Return the [X, Y] coordinate for the center point of the cell that contains the specified text.  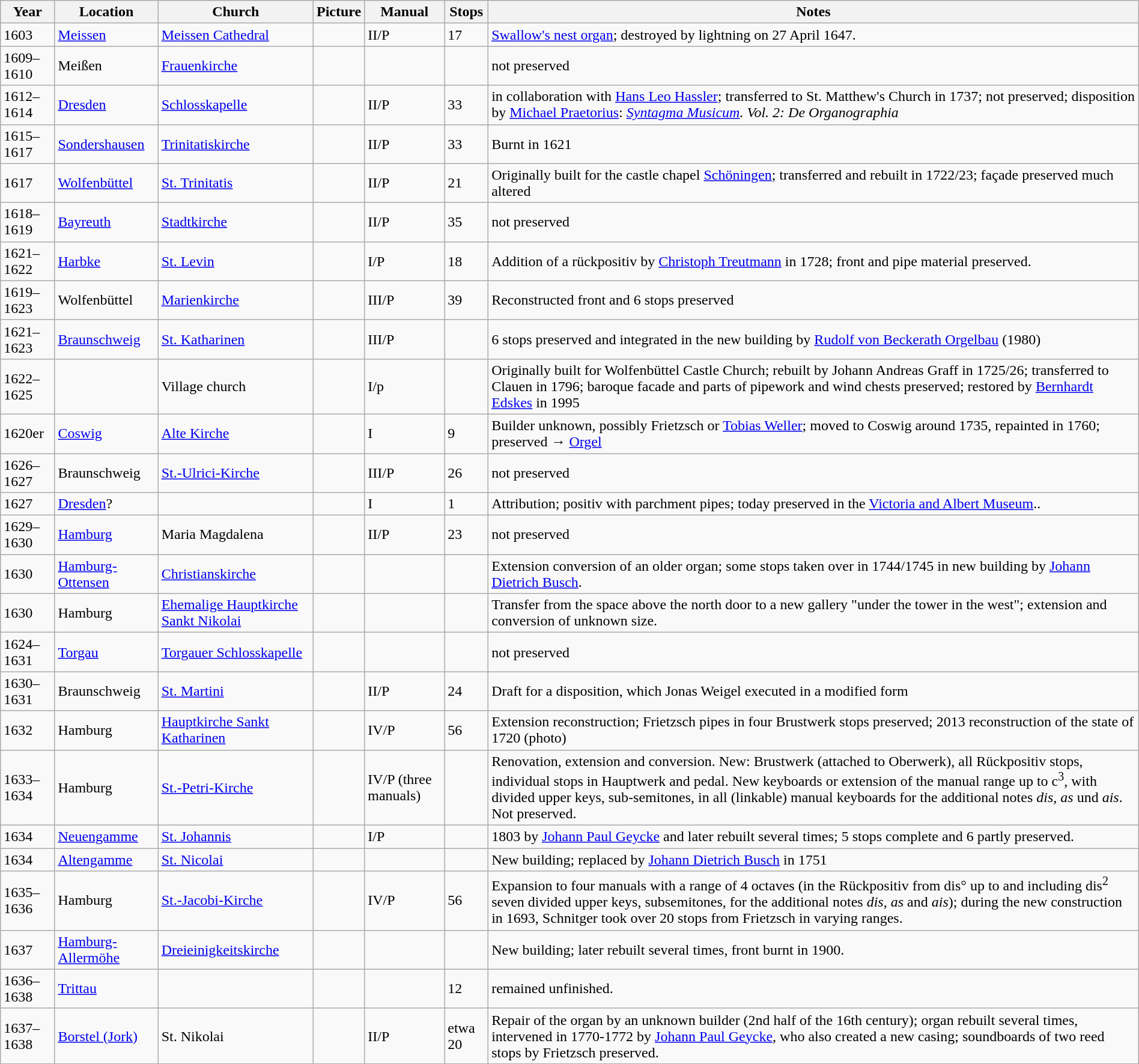
21 [466, 183]
Trinitatiskirche [235, 144]
1619–1623 [28, 300]
New building; replaced by Johann Dietrich Busch in 1751 [813, 860]
Sondershausen [106, 144]
remained unfinished. [813, 989]
Originally built for the castle chapel Schöningen; transferred and rebuilt in 1722/23; façade preserved much altered [813, 183]
Hamburg-Allermöhe [106, 949]
Swallow's nest organ; destroyed by lightning on 27 April 1647. [813, 35]
Altengamme [106, 860]
Frauenkirche [235, 66]
St. Nicolai [235, 860]
Addition of a rückpositiv by Christoph Treutmann in 1728; front and pipe material preserved. [813, 261]
1637 [28, 949]
Hauptkirche Sankt Katharinen [235, 731]
1609–1610 [28, 66]
Manual [405, 12]
9 [466, 434]
1603 [28, 35]
17 [466, 35]
1630–1631 [28, 691]
Village church [235, 386]
Dresden? [106, 504]
Picture [339, 12]
Attribution; positiv with parchment pipes; today preserved in the Victoria and Albert Museum.. [813, 504]
St.-Petri-Kirche [235, 788]
12 [466, 989]
etwa 20 [466, 1036]
Burnt in 1621 [813, 144]
1620er [28, 434]
Reconstructed front and 6 stops preserved [813, 300]
1803 by Johann Paul Geycke and later rebuilt several times; 5 stops complete and 6 partly preserved. [813, 837]
Trittau [106, 989]
Church [235, 12]
Christianskirche [235, 574]
Harbke [106, 261]
Notes [813, 12]
St. Levin [235, 261]
Schlosskapelle [235, 105]
Ehemalige Hauptkirche Sankt Nikolai [235, 613]
1615–1617 [28, 144]
Bayreuth [106, 222]
1 [466, 504]
1627 [28, 504]
1612–1614 [28, 105]
1622–1625 [28, 386]
Torgau [106, 652]
Meissen [106, 35]
I/p [405, 386]
1626–1627 [28, 472]
1636–1638 [28, 989]
1621–1623 [28, 339]
18 [466, 261]
St. Katharinen [235, 339]
Alte Kirche [235, 434]
New building; later rebuilt several times, front burnt in 1900. [813, 949]
1637–1638 [28, 1036]
Meissen Cathedral [235, 35]
Location [106, 12]
Draft for a disposition, which Jonas Weigel executed in a modified form [813, 691]
1635–1636 [28, 901]
St.-Jacobi-Kirche [235, 901]
23 [466, 535]
St. Trinitatis [235, 183]
Stops [466, 12]
St. Martini [235, 691]
26 [466, 472]
St.-Ulrici-Kirche [235, 472]
Builder unknown, possibly Frietzsch or Tobias Weller; moved to Coswig around 1735, repainted in 1760; preserved → Orgel [813, 434]
Hamburg-Ottensen [106, 574]
Borstel (Jork) [106, 1036]
Dreieinigkeitskirche [235, 949]
1617 [28, 183]
1632 [28, 731]
Stadtkirche [235, 222]
Torgauer Schlosskapelle [235, 652]
24 [466, 691]
6 stops preserved and integrated in the new building by Rudolf von Beckerath Orgelbau (1980) [813, 339]
Maria Magdalena [235, 535]
Transfer from the space above the north door to a new gallery "under the tower in the west"; extension and conversion of unknown size. [813, 613]
Year [28, 12]
39 [466, 300]
IV/P (three manuals) [405, 788]
1621–1622 [28, 261]
1618–1619 [28, 222]
1633–1634 [28, 788]
Extension reconstruction; Frietzsch pipes in four Brustwerk stops preserved; 2013 reconstruction of the state of 1720 (photo) [813, 731]
1629–1630 [28, 535]
Marienkirche [235, 300]
Neuengamme [106, 837]
Meißen [106, 66]
1624–1631 [28, 652]
St. Nikolai [235, 1036]
Dresden [106, 105]
St. Johannis [235, 837]
Coswig [106, 434]
35 [466, 222]
Extension conversion of an older organ; some stops taken over in 1744/1745 in new building by Johann Dietrich Busch. [813, 574]
